Identify which cell holds the provided text, then report its (X, Y) central coordinate. 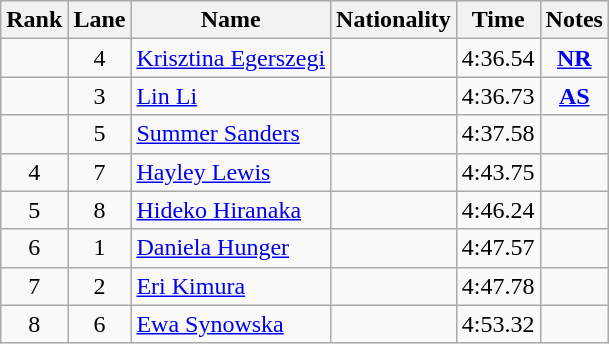
4:46.24 (498, 210)
NR (574, 58)
AS (574, 96)
Summer Sanders (231, 134)
1 (100, 248)
Nationality (394, 20)
4:36.73 (498, 96)
2 (100, 286)
4:47.78 (498, 286)
Daniela Hunger (231, 248)
Hideko Hiranaka (231, 210)
Hayley Lewis (231, 172)
4:53.32 (498, 324)
Lane (100, 20)
4:47.57 (498, 248)
Eri Kimura (231, 286)
Time (498, 20)
Lin Li (231, 96)
4:36.54 (498, 58)
4:37.58 (498, 134)
4:43.75 (498, 172)
Krisztina Egerszegi (231, 58)
Rank (34, 20)
Notes (574, 20)
3 (100, 96)
Ewa Synowska (231, 324)
Name (231, 20)
